Extract the [X, Y] coordinate from the center of the cell holding the provided text.  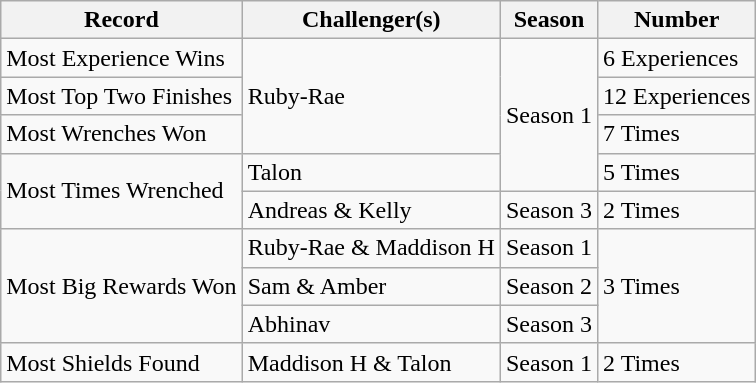
6 Experiences [677, 58]
Challenger(s) [371, 20]
Most Big Rewards Won [122, 286]
7 Times [677, 134]
3 Times [677, 286]
Talon [371, 172]
Andreas & Kelly [371, 210]
Most Top Two Finishes [122, 96]
5 Times [677, 172]
Abhinav [371, 324]
Ruby-Rae [371, 96]
Season [548, 20]
Number [677, 20]
12 Experiences [677, 96]
Most Wrenches Won [122, 134]
Most Times Wrenched [122, 191]
Season 2 [548, 286]
Sam & Amber [371, 286]
Ruby-Rae & Maddison H [371, 248]
Record [122, 20]
Most Experience Wins [122, 58]
Maddison H & Talon [371, 362]
Most Shields Found [122, 362]
